Extract the [X, Y] coordinate from the center of the cell holding the provided text.  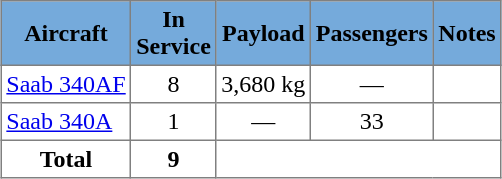
Saab 340A [66, 122]
Aircraft [66, 33]
9 [174, 159]
1 [174, 122]
Passengers [372, 33]
8 [174, 84]
Payload [263, 33]
3,680 kg [263, 84]
Notes [467, 33]
InService [174, 33]
Saab 340AF [66, 84]
Total [66, 159]
33 [372, 122]
